Determine the (X, Y) coordinate at the center of the cell enclosing the given text.  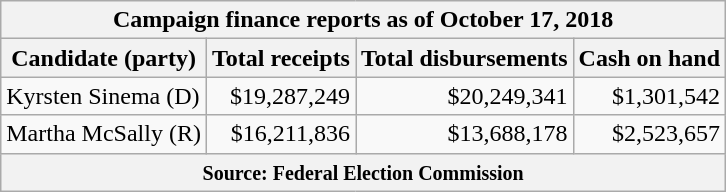
Martha McSally (R) (104, 134)
Total disbursements (465, 58)
Total receipts (280, 58)
$2,523,657 (649, 134)
Candidate (party) (104, 58)
$16,211,836 (280, 134)
$19,287,249 (280, 96)
Kyrsten Sinema (D) (104, 96)
$1,301,542 (649, 96)
Source: Federal Election Commission (364, 172)
Cash on hand (649, 58)
$20,249,341 (465, 96)
Campaign finance reports as of October 17, 2018 (364, 20)
$13,688,178 (465, 134)
